Output the (X, Y) coordinate of the center of the cell containing the given text.  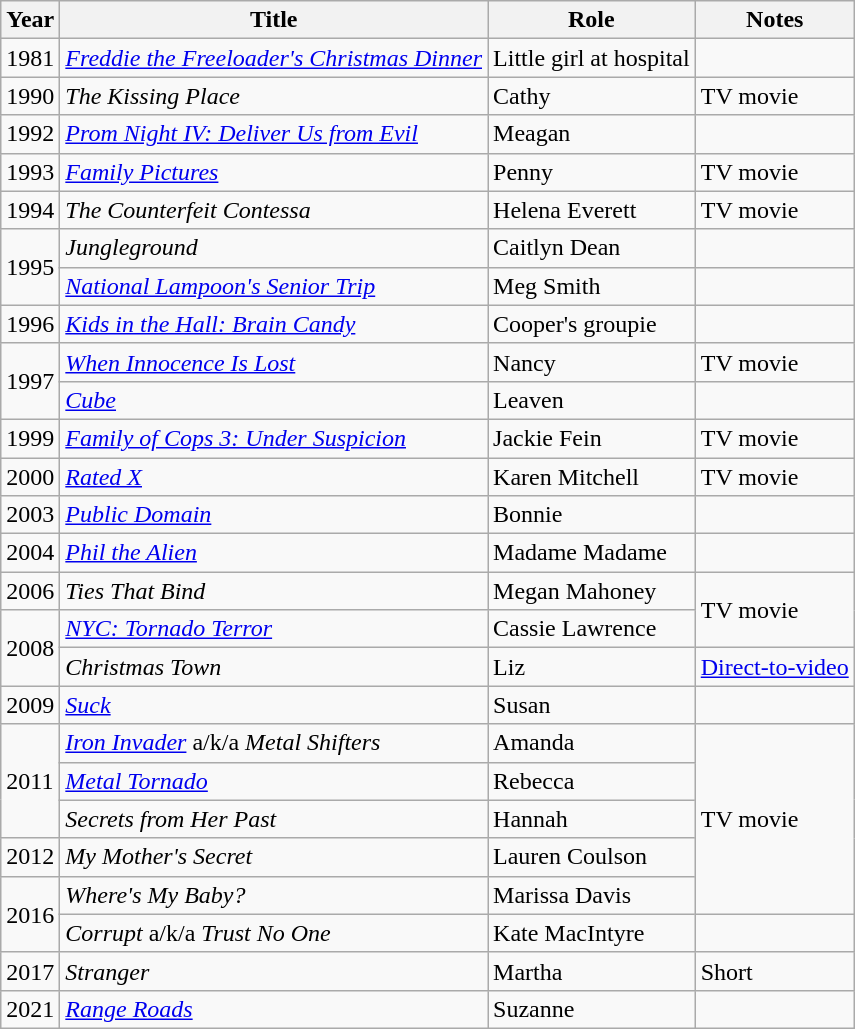
2016 (30, 914)
Iron Invader a/k/a Metal Shifters (274, 743)
Madame Madame (592, 553)
Little girl at hospital (592, 58)
Freddie the Freeloader's Christmas Dinner (274, 58)
2017 (30, 971)
Liz (592, 667)
Title (274, 20)
Cube (274, 400)
1997 (30, 381)
2011 (30, 781)
Rebecca (592, 781)
Prom Night IV: Deliver Us from Evil (274, 134)
2008 (30, 648)
Secrets from Her Past (274, 819)
2012 (30, 857)
Jackie Fein (592, 438)
2000 (30, 477)
2003 (30, 515)
Kate MacIntyre (592, 933)
Leaven (592, 400)
Jungleground (274, 248)
Cassie Lawrence (592, 629)
National Lampoon's Senior Trip (274, 286)
1996 (30, 324)
Metal Tornado (274, 781)
Nancy (592, 362)
Phil the Alien (274, 553)
1999 (30, 438)
Family Pictures (274, 172)
Suck (274, 705)
2021 (30, 1009)
Rated X (274, 477)
Meg Smith (592, 286)
2006 (30, 591)
Christmas Town (274, 667)
Penny (592, 172)
Bonnie (592, 515)
Year (30, 20)
1993 (30, 172)
When Innocence Is Lost (274, 362)
The Kissing Place (274, 96)
Helena Everett (592, 210)
Suzanne (592, 1009)
My Mother's Secret (274, 857)
Karen Mitchell (592, 477)
Caitlyn Dean (592, 248)
Role (592, 20)
Amanda (592, 743)
Family of Cops 3: Under Suspicion (274, 438)
2009 (30, 705)
Stranger (274, 971)
Direct-to-video (774, 667)
Where's My Baby? (274, 895)
Range Roads (274, 1009)
Lauren Coulson (592, 857)
Corrupt a/k/a Trust No One (274, 933)
Meagan (592, 134)
Short (774, 971)
1990 (30, 96)
Cathy (592, 96)
NYC: Tornado Terror (274, 629)
Martha (592, 971)
Hannah (592, 819)
Susan (592, 705)
Ties That Bind (274, 591)
1992 (30, 134)
Kids in the Hall: Brain Candy (274, 324)
1981 (30, 58)
Public Domain (274, 515)
2004 (30, 553)
1995 (30, 267)
Marissa Davis (592, 895)
The Counterfeit Contessa (274, 210)
Notes (774, 20)
Megan Mahoney (592, 591)
Cooper's groupie (592, 324)
1994 (30, 210)
